Detect which cell encompasses the target text, then output its [X, Y] center coordinate. 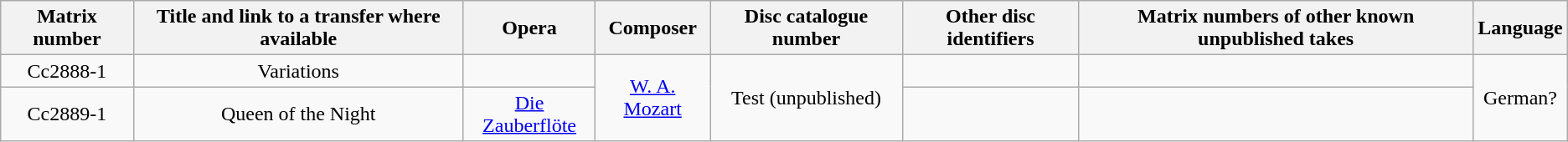
Queen of the Night [298, 114]
Title and link to a transfer where available [298, 28]
Cc2888-1 [67, 71]
W. A. Mozart [653, 99]
German? [1521, 99]
Matrix numbers of other known unpublished takes [1277, 28]
Opera [529, 28]
Matrix number [67, 28]
Die Zauberflöte [529, 114]
Composer [653, 28]
Cc2889-1 [67, 114]
Variations [298, 71]
Disc catalogue number [807, 28]
Language [1521, 28]
Other disc identifiers [990, 28]
Test (unpublished) [807, 99]
